Return [X, Y] of the center of cell containing provided text 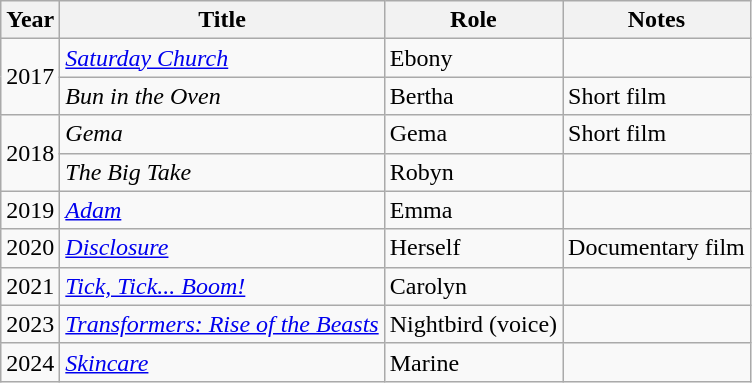
2019 [30, 210]
Title [222, 20]
Bertha [473, 96]
Notes [657, 20]
Documentary film [657, 248]
2021 [30, 286]
2018 [30, 153]
Herself [473, 248]
Transformers: Rise of the Beasts [222, 324]
Disclosure [222, 248]
Bun in the Oven [222, 96]
The Big Take [222, 172]
2020 [30, 248]
Adam [222, 210]
2017 [30, 77]
Tick, Tick... Boom! [222, 286]
Saturday Church [222, 58]
Emma [473, 210]
Ebony [473, 58]
Robyn [473, 172]
2023 [30, 324]
Marine [473, 362]
Year [30, 20]
2024 [30, 362]
Carolyn [473, 286]
Skincare [222, 362]
Nightbird (voice) [473, 324]
Role [473, 20]
